Provide the (X, Y) coordinate of the cell's center where the given text is located.  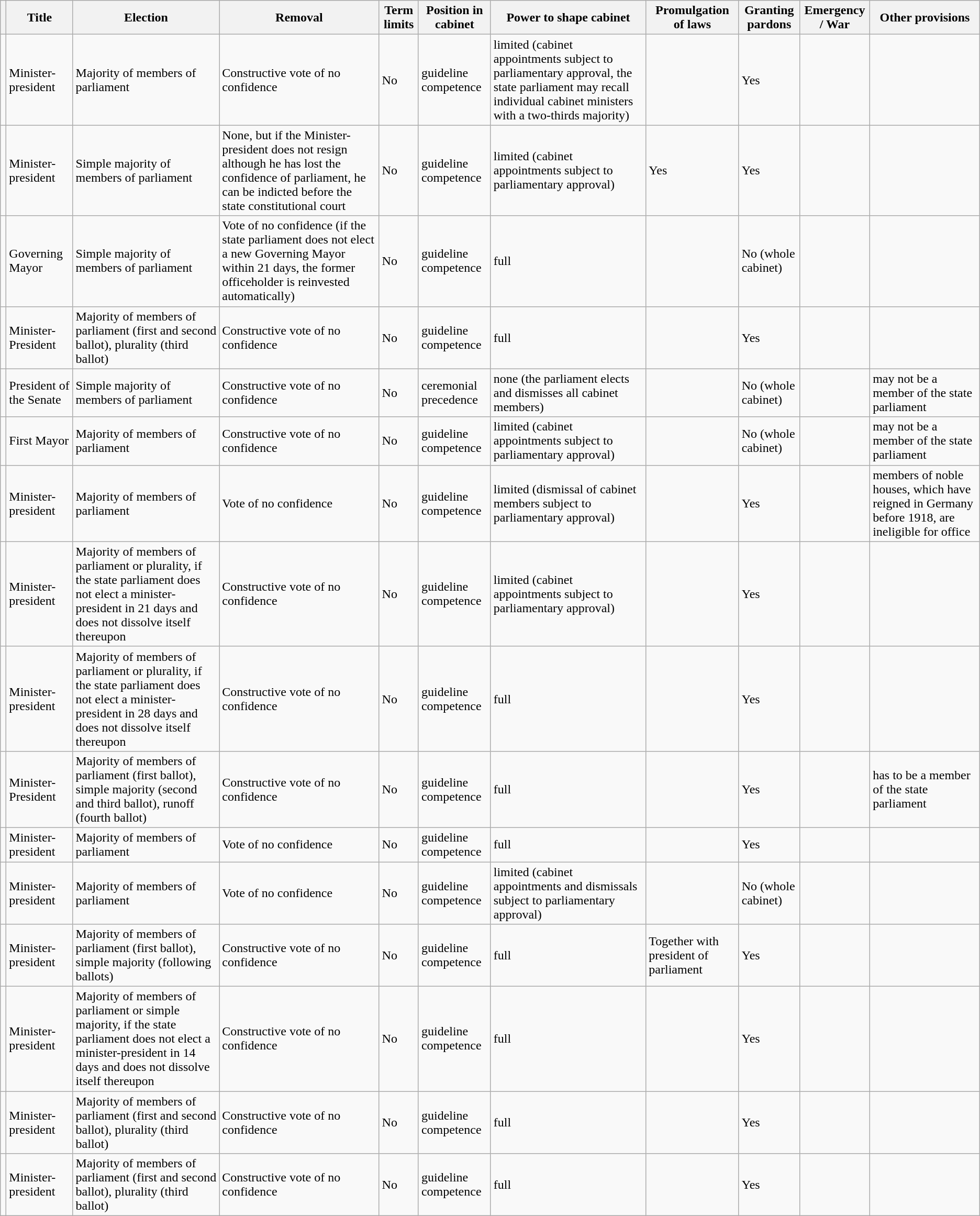
limited (cabinet appointments and dismissals subject to parliamentary approval) (569, 893)
has to be a member of the state parliament (925, 789)
Granting pardons (769, 18)
members of noble houses, which have reigned in Germany before 1918, are ineligible for office (925, 503)
Majority of members of parliament (first ballot), simple majority (second and third ballot), runoff (fourth ballot) (146, 789)
First Mayor (40, 441)
Title (40, 18)
Position in cabinet (454, 18)
Together with president of parliament (692, 955)
Governing Mayor (40, 261)
Term limits (399, 18)
Emergency / War (834, 18)
Other provisions (925, 18)
Power to shape cabinet (569, 18)
President of the Senate (40, 393)
Majority of members of parliament (first ballot), simple majority (following ballots) (146, 955)
limited (dismissal of cabinet members subject to parliamentary approval) (569, 503)
Promulgation of laws (692, 18)
Election (146, 18)
ceremonial precedence (454, 393)
Removal (299, 18)
none (the parliament elects and dismisses all cabinet members) (569, 393)
